Determine the (X, Y) coordinate at the center of the cell enclosing the given text.  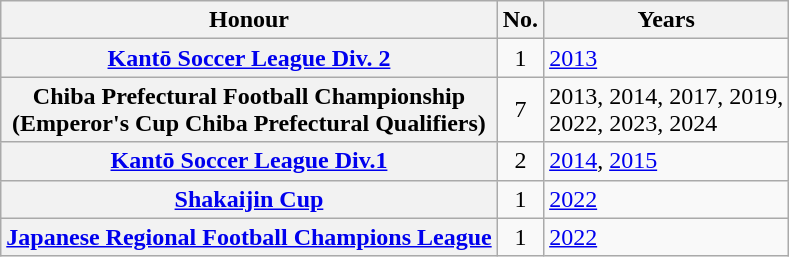
2 (520, 161)
Honour (249, 20)
Chiba Prefectural Football Championship (Emperor's Cup Chiba Prefectural Qualifiers) (249, 110)
Years (666, 20)
2014, 2015 (666, 161)
No. (520, 20)
Kantō Soccer League Div. 2 (249, 58)
Kantō Soccer League Div.1 (249, 161)
Shakaijin Cup (249, 199)
Japanese Regional Football Champions League (249, 237)
2013 (666, 58)
7 (520, 110)
2013, 2014, 2017, 2019, 2022, 2023, 2024 (666, 110)
